Return the (x, y) coordinate for the center point of the cell that contains the specified text.  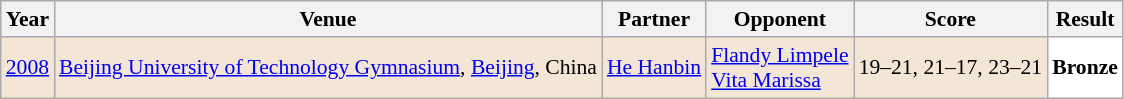
He Hanbin (654, 68)
Score (951, 19)
Beijing University of Technology Gymnasium, Beijing, China (328, 68)
Flandy Limpele Vita Marissa (780, 68)
2008 (28, 68)
19–21, 21–17, 23–21 (951, 68)
Partner (654, 19)
Bronze (1085, 68)
Opponent (780, 19)
Year (28, 19)
Venue (328, 19)
Result (1085, 19)
